Provide the (X, Y) coordinate of the cell's center where the given text is located.  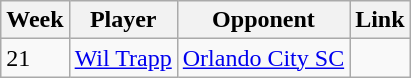
Player (123, 20)
Link (380, 20)
Week (35, 20)
Opponent (263, 20)
21 (35, 58)
Orlando City SC (263, 58)
Wil Trapp (123, 58)
